Determine the [x, y] coordinate at the center of the cell enclosing the given text.  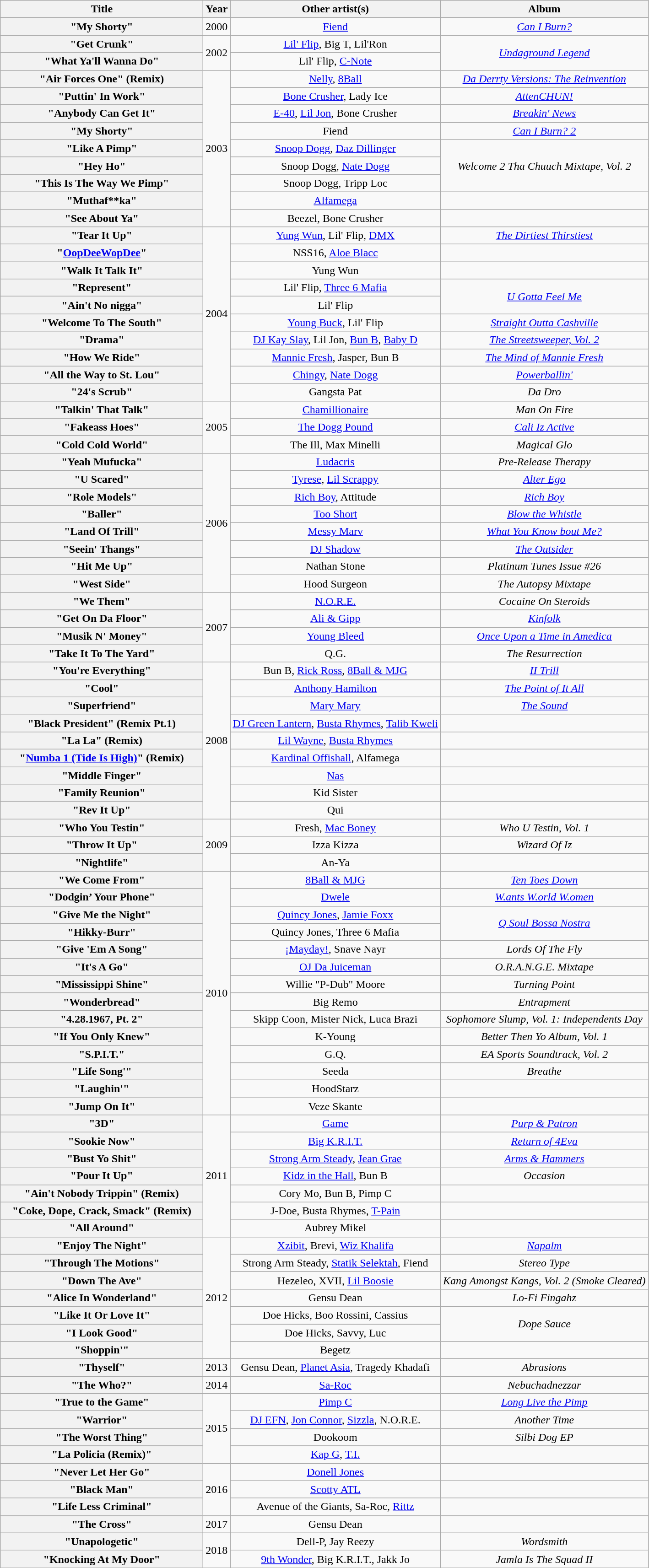
Lil' Flip, Three 6 Mafia [335, 288]
EA Sports Soundtrack, Vol. 2 [544, 1054]
Kang Amongst Kangs, Vol. 2 (Smoke Cleared) [544, 1280]
"Baller" [102, 514]
"Cool" [102, 688]
"OopDeeWopDee" [102, 253]
2016 [217, 1489]
The Mind of Mannie Fresh [544, 357]
Stereo Type [544, 1263]
2017 [217, 1524]
Qui [335, 810]
"Ain't No nigga" [102, 305]
Lil' Flip, Big T, Lil'Ron [335, 44]
W.ants W.orld W.omen [544, 897]
OJ Da Juiceman [335, 967]
"Unapologetic" [102, 1541]
Doe Hicks, Boo Rossini, Cassius [335, 1315]
"Shoppin'" [102, 1350]
Magical Glo [544, 444]
Kap G, T.I. [335, 1455]
Mary Mary [335, 706]
Bun B, Rick Ross, 8Ball & MJG [335, 671]
"Tear It Up" [102, 236]
The Dogg Pound [335, 427]
Gangsta Pat [335, 392]
The Autopsy Mixtape [544, 584]
"Laughin'" [102, 1089]
Young Buck, Lil' Flip [335, 323]
The Dirtiest Thirstiest [544, 236]
Breakin' News [544, 113]
¡Mayday!, Snave Nayr [335, 949]
2006 [217, 523]
DJ Green Lantern, Busta Rhymes, Talib Kweli [335, 723]
Chamillionaire [335, 410]
Turning Point [544, 984]
Izza Kizza [335, 845]
"Middle Finger" [102, 776]
DJ Kay Slay, Lil Jon, Bun B, Baby D [335, 340]
"Down The Ave" [102, 1280]
"West Side" [102, 584]
"Family Reunion" [102, 793]
Straight Outta Cashville [544, 323]
"Anybody Can Get It" [102, 113]
"See About Ya" [102, 218]
"Life Song'" [102, 1072]
"4.28.1967, Pt. 2" [102, 1019]
NSS16, Aloe Blacc [335, 253]
Chingy, Nate Dogg [335, 375]
Strong Arm Steady, Statik Selektah, Fiend [335, 1263]
2014 [217, 1385]
Willie "P-Dub" Moore [335, 984]
"If You Only Knew" [102, 1036]
"24's Scrub" [102, 392]
An-Ya [335, 862]
Lo-Fi Fingahz [544, 1298]
Da Dro [544, 392]
"Give Me the Night" [102, 915]
"Hikky-Burr" [102, 932]
2000 [217, 27]
Wizard Of Iz [544, 845]
Bone Crusher, Lady Ice [335, 96]
"Talkin' That Talk" [102, 410]
The Resurrection [544, 653]
"Sookie Now" [102, 1141]
2010 [217, 993]
2002 [217, 53]
9th Wonder, Big K.R.I.T., Jakk Jo [335, 1559]
The Streetsweeper, Vol. 2 [544, 340]
"S.P.I.T." [102, 1054]
Better Then Yo Album, Vol. 1 [544, 1036]
Nas [335, 776]
Hezeleo, XVII, Lil Boosie [335, 1280]
"Superfriend" [102, 706]
K-Young [335, 1036]
"La Policia (Remix)" [102, 1455]
"Walk It Talk It" [102, 270]
Napalm [544, 1245]
"Knocking At My Door" [102, 1559]
Can I Burn? 2 [544, 131]
U Gotta Feel Me [544, 296]
Ali & Gipp [335, 619]
"Puttin' In Work" [102, 96]
"We Them" [102, 601]
"What Ya'll Wanna Do" [102, 61]
Xzibit, Brevi, Wiz Khalifa [335, 1245]
8Ball & MJG [335, 880]
Lil' Flip, C-Note [335, 61]
"You're Everything" [102, 671]
The Point of It All [544, 688]
Quincy Jones, Three 6 Mafia [335, 932]
What You Know bout Me? [544, 532]
Welcome 2 Tha Chuuch Mixtape, Vol. 2 [544, 166]
Snoop Dogg, Nate Dogg [335, 166]
Can I Burn? [544, 27]
"Seein' Thangs" [102, 549]
Long Live the Pimp [544, 1402]
Hood Surgeon [335, 584]
"Warrior" [102, 1420]
Nelly, 8Ball [335, 79]
2004 [217, 314]
N.O.R.E. [335, 601]
Nebuchadnezzar [544, 1385]
"La La" (Remix) [102, 740]
Skipp Coon, Mister Nick, Luca Brazi [335, 1019]
Ten Toes Down [544, 880]
"It's A Go" [102, 967]
Quincy Jones, Jamie Foxx [335, 915]
"The Worst Thing" [102, 1437]
"Yeah Mufucka" [102, 462]
Who U Testin, Vol. 1 [544, 828]
"Ain't Nobody Trippin" (Remix) [102, 1193]
Doe Hicks, Savvy, Luc [335, 1333]
Entrapment [544, 1002]
"Mississippi Shine" [102, 984]
Snoop Dogg, Daz Dillinger [335, 148]
Alfamega [335, 200]
HoodStarz [335, 1089]
J-Doe, Busta Rhymes, T-Pain [335, 1211]
"Dodgin’ Your Phone" [102, 897]
Anthony Hamilton [335, 688]
Game [335, 1124]
Return of 4Eva [544, 1141]
G.Q. [335, 1054]
"Bust Yo Shit" [102, 1158]
Lords Of The Fly [544, 949]
Cali Iz Active [544, 427]
Lil Wayne, Busta Rhymes [335, 740]
2011 [217, 1176]
Breathe [544, 1072]
"Get On Da Floor" [102, 619]
"Life Less Criminal" [102, 1507]
"All Around" [102, 1228]
"Jump On It" [102, 1106]
Sa-Roc [335, 1385]
"Rev It Up" [102, 810]
Arms & Hammers [544, 1158]
Gensu Dean, Planet Asia, Tragedy Khadafi [335, 1368]
"Throw It Up" [102, 845]
Da Derrty Versions: The Reinvention [544, 79]
Purp & Patron [544, 1124]
Platinum Tunes Issue #26 [544, 566]
"Through The Motions" [102, 1263]
Donell Jones [335, 1472]
Snoop Dogg, Tripp Loc [335, 183]
2013 [217, 1368]
Kid Sister [335, 793]
Kardinal Offishall, Alfamega [335, 758]
2009 [217, 845]
Avenue of the Giants, Sa-Roc, Rittz [335, 1507]
"True to the Game" [102, 1402]
"Represent" [102, 288]
"Land Of Trill" [102, 532]
Another Time [544, 1420]
"Enjoy The Night" [102, 1245]
"The Who?" [102, 1385]
2018 [217, 1550]
O.R.A.N.G.E. Mixtape [544, 967]
"Alice In Wonderland" [102, 1298]
"Black President" (Remix Pt.1) [102, 723]
Title [102, 9]
Powerballin' [544, 375]
Young Bleed [335, 636]
Other artist(s) [335, 9]
Cory Mo, Bun B, Pimp C [335, 1193]
2003 [217, 148]
"Nightlife" [102, 862]
Begetz [335, 1350]
"Welcome To The South" [102, 323]
Year [217, 9]
2005 [217, 427]
Yung Wun [335, 270]
Nathan Stone [335, 566]
2015 [217, 1428]
Yung Wun, Lil' Flip, DMX [335, 236]
"Like It Or Love It" [102, 1315]
Q.G. [335, 653]
"Who You Testin" [102, 828]
"Like A Pimp" [102, 148]
Wordsmith [544, 1541]
Jamla Is The Squad II [544, 1559]
"Hit Me Up" [102, 566]
"Wonderbread" [102, 1002]
Aubrey Mikel [335, 1228]
"Hey Ho" [102, 166]
"Thyself" [102, 1368]
Beezel, Bone Crusher [335, 218]
"Musik N' Money" [102, 636]
Abrasions [544, 1368]
Pre-Release Therapy [544, 462]
Too Short [335, 514]
Pimp C [335, 1402]
Scotty ATL [335, 1489]
Big Remo [335, 1002]
"The Cross" [102, 1524]
"U Scared" [102, 479]
The Sound [544, 706]
"Take It To The Yard" [102, 653]
"Get Crunk" [102, 44]
E-40, Lil Jon, Bone Crusher [335, 113]
Album [544, 9]
"Coke, Dope, Crack, Smack" (Remix) [102, 1211]
"Role Models" [102, 496]
Ludacris [335, 462]
Dookoom [335, 1437]
"I Look Good" [102, 1333]
Man On Fire [544, 410]
"Drama" [102, 340]
Kidz in the Hall, Bun B [335, 1176]
2008 [217, 740]
Rich Boy, Attitude [335, 496]
Mannie Fresh, Jasper, Bun B [335, 357]
"Numba 1 (Tide Is High)" (Remix) [102, 758]
"Fakeass Hoes" [102, 427]
Dope Sauce [544, 1324]
Rich Boy [544, 496]
Cocaine On Steroids [544, 601]
Sophomore Slump, Vol. 1: Independents Day [544, 1019]
"Muthaf**ka" [102, 200]
"All the Way to St. Lou" [102, 375]
"Cold Cold World" [102, 444]
Veze Skante [335, 1106]
Kinfolk [544, 619]
Dell-P, Jay Reezy [335, 1541]
2007 [217, 627]
"3D" [102, 1124]
"Never Let Her Go" [102, 1472]
Once Upon a Time in Amedica [544, 636]
The Ill, Max Minelli [335, 444]
Lil' Flip [335, 305]
"Pour It Up" [102, 1176]
Occasion [544, 1176]
Q Soul Bossa Nostra [544, 923]
"How We Ride" [102, 357]
"This Is The Way We Pimp" [102, 183]
"Give 'Em A Song" [102, 949]
Dwele [335, 897]
Messy Marv [335, 532]
2012 [217, 1298]
Tyrese, Lil Scrappy [335, 479]
Fresh, Mac Boney [335, 828]
Undaground Legend [544, 53]
Alter Ego [544, 479]
The Outsider [544, 549]
II Trill [544, 671]
Blow the Whistle [544, 514]
"Black Man" [102, 1489]
"Air Forces One" (Remix) [102, 79]
Strong Arm Steady, Jean Grae [335, 1158]
DJ Shadow [335, 549]
Big K.R.I.T. [335, 1141]
DJ EFN, Jon Connor, Sizzla, N.O.R.E. [335, 1420]
AttenCHUN! [544, 96]
"We Come From" [102, 880]
Seeda [335, 1072]
Silbi Dog EP [544, 1437]
